For the text-containing cell, return its midpoint in (X, Y) coordinate format. 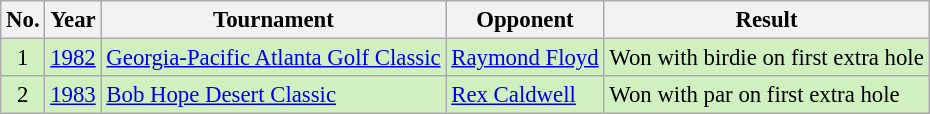
1983 (73, 95)
Won with birdie on first extra hole (766, 58)
2 (23, 95)
1 (23, 58)
Raymond Floyd (525, 58)
Result (766, 20)
Opponent (525, 20)
Tournament (274, 20)
Georgia-Pacific Atlanta Golf Classic (274, 58)
Year (73, 20)
Bob Hope Desert Classic (274, 95)
Won with par on first extra hole (766, 95)
1982 (73, 58)
No. (23, 20)
Rex Caldwell (525, 95)
